From the cell containing the given text, extract its center point as [x, y] coordinate. 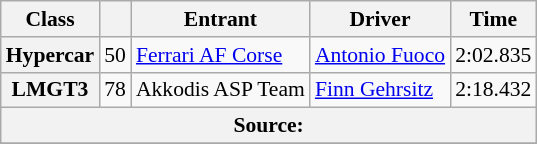
Driver [380, 19]
78 [115, 90]
Source: [269, 126]
Ferrari AF Corse [220, 55]
Finn Gehrsitz [380, 90]
Entrant [220, 19]
LMGT3 [50, 90]
50 [115, 55]
Time [493, 19]
Antonio Fuoco [380, 55]
2:18.432 [493, 90]
Akkodis ASP Team [220, 90]
2:02.835 [493, 55]
Hypercar [50, 55]
Class [50, 19]
